Return [X, Y] of the center of cell containing provided text 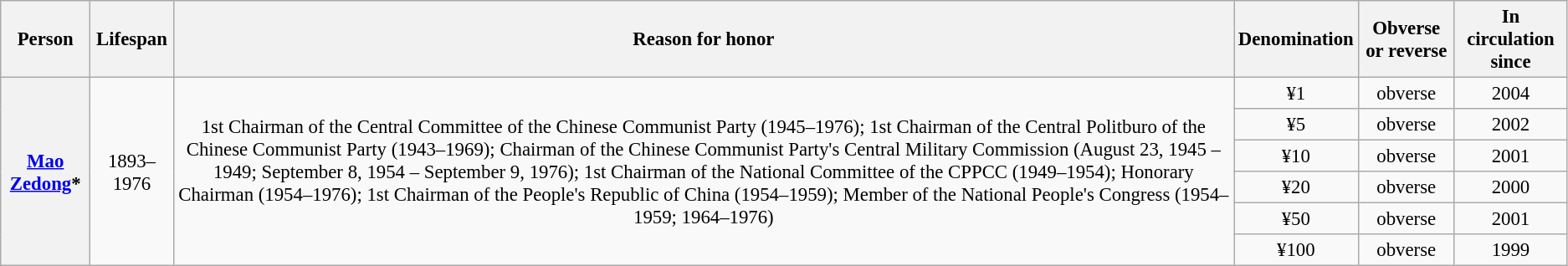
Obverse or reverse [1406, 39]
In circulation since [1510, 39]
¥20 [1295, 187]
Denomination [1295, 39]
Person [45, 39]
¥1 [1295, 94]
¥5 [1295, 125]
2002 [1510, 125]
¥100 [1295, 250]
Lifespan [132, 39]
1999 [1510, 250]
2000 [1510, 187]
¥50 [1295, 219]
¥10 [1295, 156]
Reason for honor [703, 39]
2004 [1510, 94]
